Scan for the cell matching the given text and deliver its (x, y) coordinate at center. 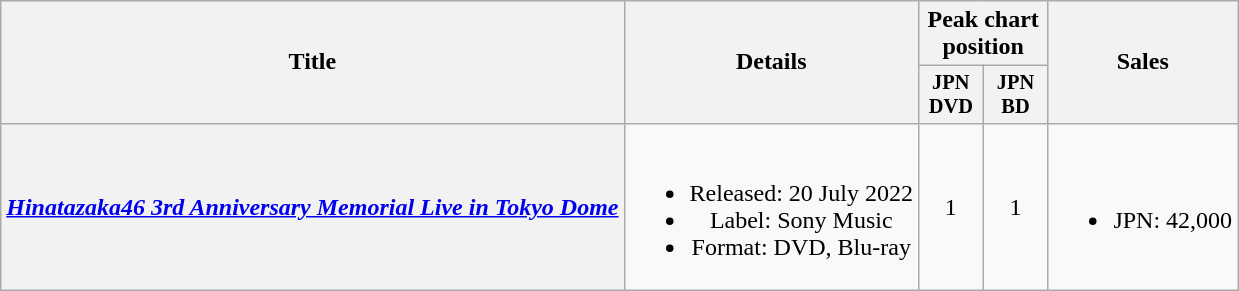
Peak chartposition (982, 34)
JPNDVD (950, 95)
Title (312, 62)
Details (771, 62)
JPN: 42,000 (1143, 206)
Sales (1143, 62)
Released: 20 July 2022Label: Sony MusicFormat: DVD, Blu-ray (771, 206)
JPNBD (1016, 95)
Hinatazaka46 3rd Anniversary Memorial Live in Tokyo Dome (312, 206)
